Find where the given text appears and provide that cell's center as (x, y) coordinate. 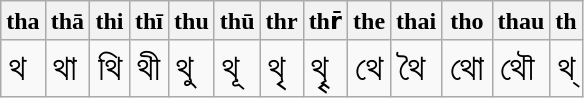
থ (23, 68)
tho (467, 21)
থা (67, 68)
thu (192, 21)
থি (110, 68)
থৃ (282, 68)
থৄ (325, 68)
thau (521, 21)
থ্ (566, 68)
tha (23, 21)
thī (148, 21)
থৈ (416, 68)
thā (67, 21)
থী (148, 68)
thi (110, 21)
থু (192, 68)
thr (282, 21)
থো (467, 68)
thū (237, 21)
the (370, 21)
th (566, 21)
thai (416, 21)
থূ (237, 68)
thr̄ (325, 21)
থে (370, 68)
থৌ (521, 68)
